Scan for the cell matching the given text and deliver its (X, Y) coordinate at center. 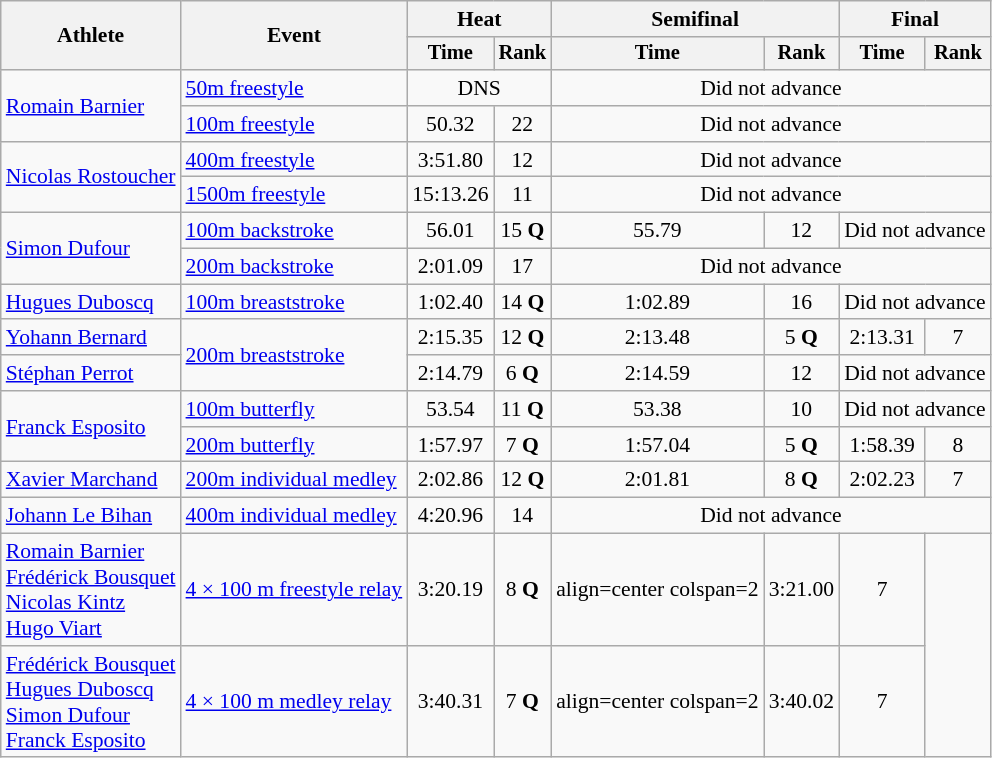
100m backstroke (294, 231)
14 Q (523, 302)
14 (523, 516)
Final (915, 19)
1:57.97 (450, 445)
200m butterfly (294, 445)
6 Q (523, 373)
Johann Le Bihan (91, 516)
Frédérick Bousquet Hugues Duboscq Simon Dufour Franck Esposito (91, 702)
55.79 (657, 231)
50.32 (450, 124)
2:02.86 (450, 480)
2:15.35 (450, 338)
Yohann Bernard (91, 338)
Stéphan Perrot (91, 373)
Franck Esposito (91, 426)
Romain Barnier Frédérick Bousquet Nicolas Kintz Hugo Viart (91, 590)
Semifinal (695, 19)
100m breaststroke (294, 302)
16 (802, 302)
56.01 (450, 231)
1500m freestyle (294, 195)
1:57.04 (657, 445)
400m individual medley (294, 516)
Xavier Marchand (91, 480)
200m individual medley (294, 480)
Athlete (91, 36)
11 Q (523, 409)
2:14.79 (450, 373)
4:20.96 (450, 516)
2:13.31 (882, 338)
Romain Barnier (91, 106)
15:13.26 (450, 195)
2:02.23 (882, 480)
4 × 100 m medley relay (294, 702)
4 × 100 m freestyle relay (294, 590)
50m freestyle (294, 88)
Hugues Duboscq (91, 302)
3:40.02 (802, 702)
Nicolas Rostoucher (91, 178)
100m freestyle (294, 124)
53.54 (450, 409)
3:51.80 (450, 160)
100m butterfly (294, 409)
11 (523, 195)
8 (958, 445)
Heat (479, 19)
22 (523, 124)
15 Q (523, 231)
1:58.39 (882, 445)
2:13.48 (657, 338)
2:01.81 (657, 480)
17 (523, 267)
200m backstroke (294, 267)
2:01.09 (450, 267)
1:02.89 (657, 302)
3:20.19 (450, 590)
Simon Dufour (91, 248)
1:02.40 (450, 302)
400m freestyle (294, 160)
10 (802, 409)
3:21.00 (802, 590)
53.38 (657, 409)
2:14.59 (657, 373)
3:40.31 (450, 702)
Event (294, 36)
200m breaststroke (294, 356)
DNS (479, 88)
